Return the (x, y) coordinate for the center point of the cell that contains the specified text.  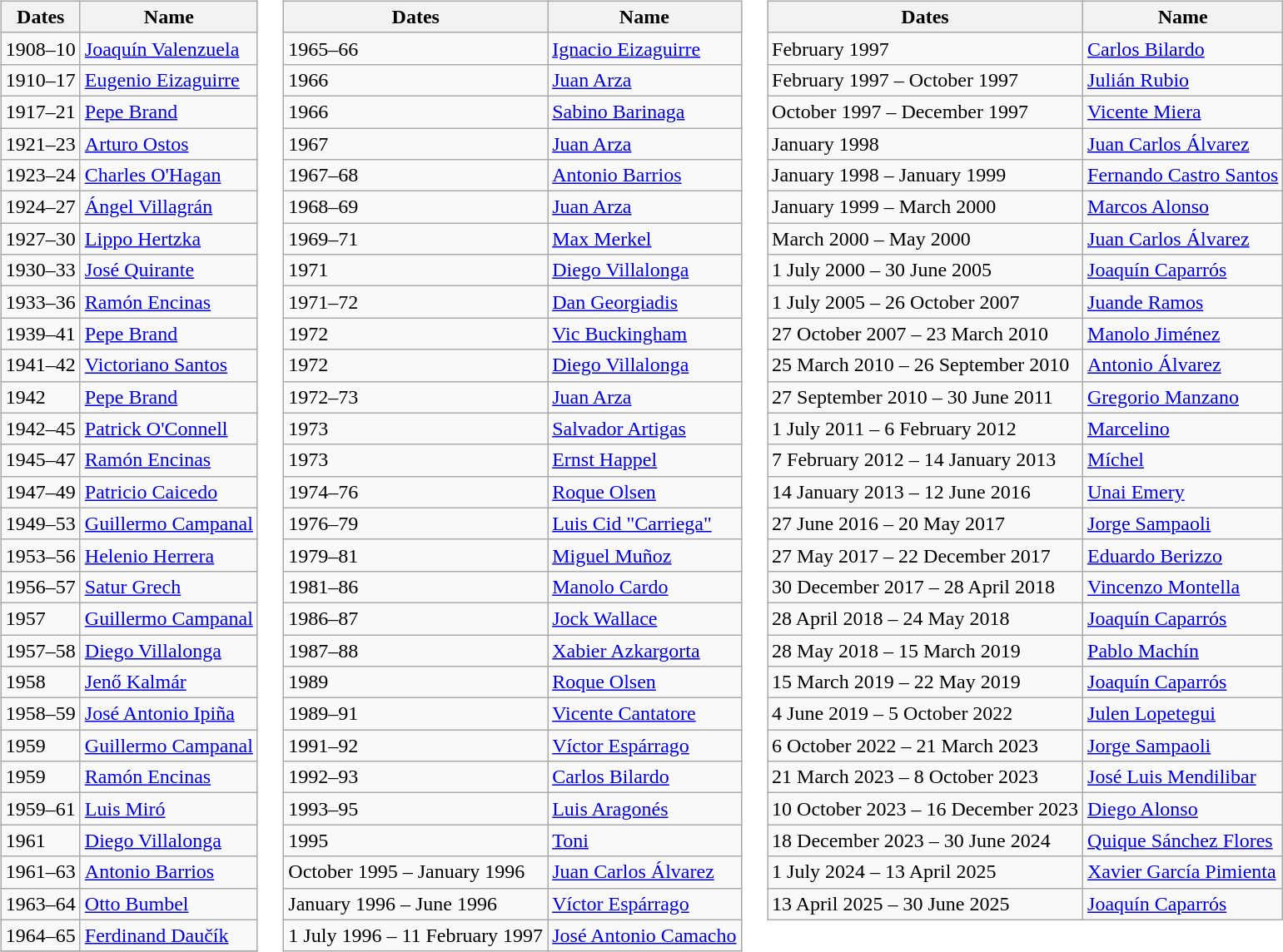
1979–81 (416, 555)
January 1999 – March 2000 (926, 207)
21 March 2023 – 8 October 2023 (926, 777)
Quique Sánchez Flores (1183, 840)
Patrick O'Connell (168, 429)
1961 (40, 840)
1957–58 (40, 650)
1991–92 (416, 746)
1971 (416, 270)
27 May 2017 – 22 December 2017 (926, 555)
Vincenzo Montella (1183, 587)
30 December 2017 – 28 April 2018 (926, 587)
1992–93 (416, 777)
Ángel Villagrán (168, 207)
Vicente Miera (1183, 112)
1959–61 (40, 809)
1953–56 (40, 555)
Pablo Machín (1183, 650)
28 April 2018 – 24 May 2018 (926, 618)
1964–65 (40, 935)
1942–45 (40, 429)
Ferdinand Daučík (168, 935)
Manolo Jiménez (1183, 334)
1930–33 (40, 270)
1993–95 (416, 809)
Unai Emery (1183, 492)
1921–23 (40, 144)
1974–76 (416, 492)
February 1997 (926, 48)
Dan Georgiadis (644, 302)
Ernst Happel (644, 460)
1910–17 (40, 80)
1917–21 (40, 112)
1971–72 (416, 302)
Xabier Azkargorta (644, 650)
1939–41 (40, 334)
28 May 2018 – 15 March 2019 (926, 650)
Helenio Herrera (168, 555)
Juande Ramos (1183, 302)
José Quirante (168, 270)
1987–88 (416, 650)
Antonio Álvarez (1183, 365)
José Antonio Camacho (644, 935)
Miguel Muñoz (644, 555)
Sabino Barinaga (644, 112)
1972–73 (416, 397)
27 September 2010 – 30 June 2011 (926, 397)
25 March 2010 – 26 September 2010 (926, 365)
January 1998 (926, 144)
Fernando Castro Santos (1183, 176)
6 October 2022 – 21 March 2023 (926, 746)
Eugenio Eizaguirre (168, 80)
Luis Aragonés (644, 809)
Diego Alonso (1183, 809)
Manolo Cardo (644, 587)
1947–49 (40, 492)
Satur Grech (168, 587)
Victoriano Santos (168, 365)
Max Merkel (644, 239)
1958 (40, 682)
1908–10 (40, 48)
February 1997 – October 1997 (926, 80)
18 December 2023 – 30 June 2024 (926, 840)
1 July 2005 – 26 October 2007 (926, 302)
January 1998 – January 1999 (926, 176)
1976–79 (416, 523)
27 October 2007 – 23 March 2010 (926, 334)
Gregorio Manzano (1183, 397)
Joaquín Valenzuela (168, 48)
4 June 2019 – 5 October 2022 (926, 714)
Vicente Cantatore (644, 714)
Arturo Ostos (168, 144)
Marcos Alonso (1183, 207)
1 July 2011 – 6 February 2012 (926, 429)
José Luis Mendilibar (1183, 777)
Charles O'Hagan (168, 176)
Lippo Hertzka (168, 239)
15 March 2019 – 22 May 2019 (926, 682)
1949–53 (40, 523)
Vic Buckingham (644, 334)
Julen Lopetegui (1183, 714)
1981–86 (416, 587)
1968–69 (416, 207)
10 October 2023 – 16 December 2023 (926, 809)
7 February 2012 – 14 January 2013 (926, 460)
Xavier García Pimienta (1183, 872)
1967 (416, 144)
1924–27 (40, 207)
13 April 2025 – 30 June 2025 (926, 904)
March 2000 – May 2000 (926, 239)
Ignacio Eizaguirre (644, 48)
October 1995 – January 1996 (416, 872)
Míchel (1183, 460)
Salvador Artigas (644, 429)
Luis Miró (168, 809)
1942 (40, 397)
1989 (416, 682)
1986–87 (416, 618)
1 July 2000 – 30 June 2005 (926, 270)
Luis Cid "Carriega" (644, 523)
Otto Bumbel (168, 904)
1963–64 (40, 904)
Toni (644, 840)
1969–71 (416, 239)
January 1996 – June 1996 (416, 904)
Julián Rubio (1183, 80)
1927–30 (40, 239)
1958–59 (40, 714)
Marcelino (1183, 429)
Jock Wallace (644, 618)
Eduardo Berizzo (1183, 555)
1933–36 (40, 302)
1965–66 (416, 48)
14 January 2013 – 12 June 2016 (926, 492)
1941–42 (40, 365)
27 June 2016 – 20 May 2017 (926, 523)
Patricio Caicedo (168, 492)
1945–47 (40, 460)
1961–63 (40, 872)
1923–24 (40, 176)
October 1997 – December 1997 (926, 112)
1967–68 (416, 176)
1989–91 (416, 714)
Jenő Kalmár (168, 682)
1 July 1996 – 11 February 1997 (416, 935)
1 July 2024 – 13 April 2025 (926, 872)
1957 (40, 618)
1956–57 (40, 587)
José Antonio Ipiña (168, 714)
1995 (416, 840)
